Capture the cell that displays the provided text and extract its [X, Y] central coordinate. 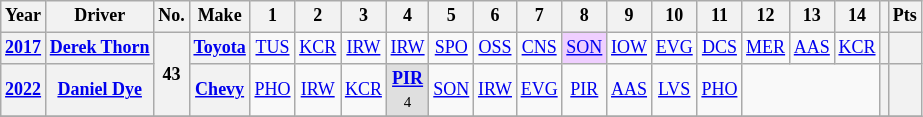
9 [630, 16]
MER [766, 48]
10 [674, 16]
Year [24, 16]
43 [172, 74]
OSS [496, 48]
DCS [720, 48]
Pts [906, 16]
PIR4 [408, 90]
1 [272, 16]
8 [584, 16]
2022 [24, 90]
14 [857, 16]
No. [172, 16]
13 [812, 16]
7 [539, 16]
CNS [539, 48]
12 [766, 16]
4 [408, 16]
Derek Thorn [100, 48]
Driver [100, 16]
TUS [272, 48]
2017 [24, 48]
2 [318, 16]
Toyota [220, 48]
Chevy [220, 90]
6 [496, 16]
5 [452, 16]
3 [364, 16]
SPO [452, 48]
LVS [674, 90]
11 [720, 16]
Make [220, 16]
IOW [630, 48]
PIR [584, 90]
Daniel Dye [100, 90]
